Detect which cell encompasses the target text, then output its (X, Y) center coordinate. 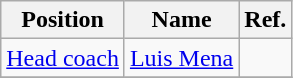
Ref. (266, 20)
Position (63, 20)
Luis Mena (181, 58)
Head coach (63, 58)
Name (181, 20)
